Identify which cell holds the provided text, then report its [X, Y] central coordinate. 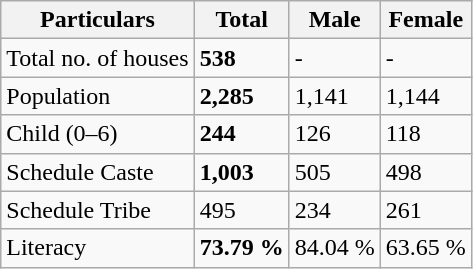
118 [426, 134]
63.65 % [426, 248]
261 [426, 210]
Literacy [98, 248]
505 [334, 172]
498 [426, 172]
Child (0–6) [98, 134]
84.04 % [334, 248]
1,003 [242, 172]
Schedule Caste [98, 172]
Female [426, 20]
244 [242, 134]
126 [334, 134]
1,141 [334, 96]
Particulars [98, 20]
234 [334, 210]
Total no. of houses [98, 58]
495 [242, 210]
538 [242, 58]
2,285 [242, 96]
1,144 [426, 96]
73.79 % [242, 248]
Male [334, 20]
Total [242, 20]
Population [98, 96]
Schedule Tribe [98, 210]
